Output the [X, Y] coordinate of the center of the cell containing the given text.  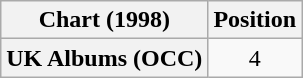
4 [255, 58]
Position [255, 20]
UK Albums (OCC) [104, 58]
Chart (1998) [104, 20]
